From the cell containing the given text, extract its center point as (X, Y) coordinate. 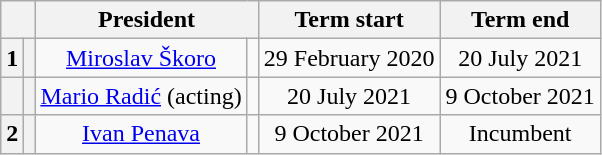
Term end (520, 20)
Ivan Penava (141, 134)
29 February 2020 (349, 58)
Miroslav Škoro (141, 58)
1 (12, 58)
President (146, 20)
Mario Radić (acting) (141, 96)
Incumbent (520, 134)
2 (12, 134)
Term start (349, 20)
